For the text-containing cell, return its midpoint in [x, y] coordinate format. 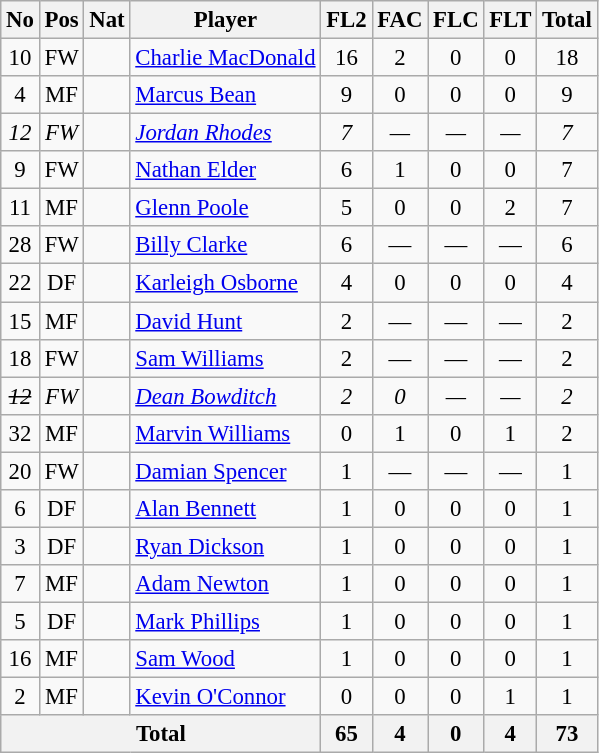
David Hunt [226, 321]
Dean Bowditch [226, 396]
11 [20, 208]
Sam Williams [226, 358]
Damian Spencer [226, 471]
Ryan Dickson [226, 546]
FAC [400, 20]
3 [20, 546]
73 [567, 734]
FLC [456, 20]
Kevin O'Connor [226, 697]
Alan Bennett [226, 509]
Karleigh Osborne [226, 283]
Jordan Rhodes [226, 133]
Charlie MacDonald [226, 58]
Glenn Poole [226, 208]
FL2 [346, 20]
Player [226, 20]
10 [20, 58]
Sam Wood [226, 659]
15 [20, 321]
FLT [510, 20]
Pos [62, 20]
Mark Phillips [226, 621]
Adam Newton [226, 584]
Nathan Elder [226, 170]
28 [20, 245]
Marcus Bean [226, 95]
32 [20, 433]
Billy Clarke [226, 245]
Nat [107, 20]
Marvin Williams [226, 433]
65 [346, 734]
20 [20, 471]
22 [20, 283]
No [20, 20]
